Capture the cell that displays the provided text and extract its (x, y) central coordinate. 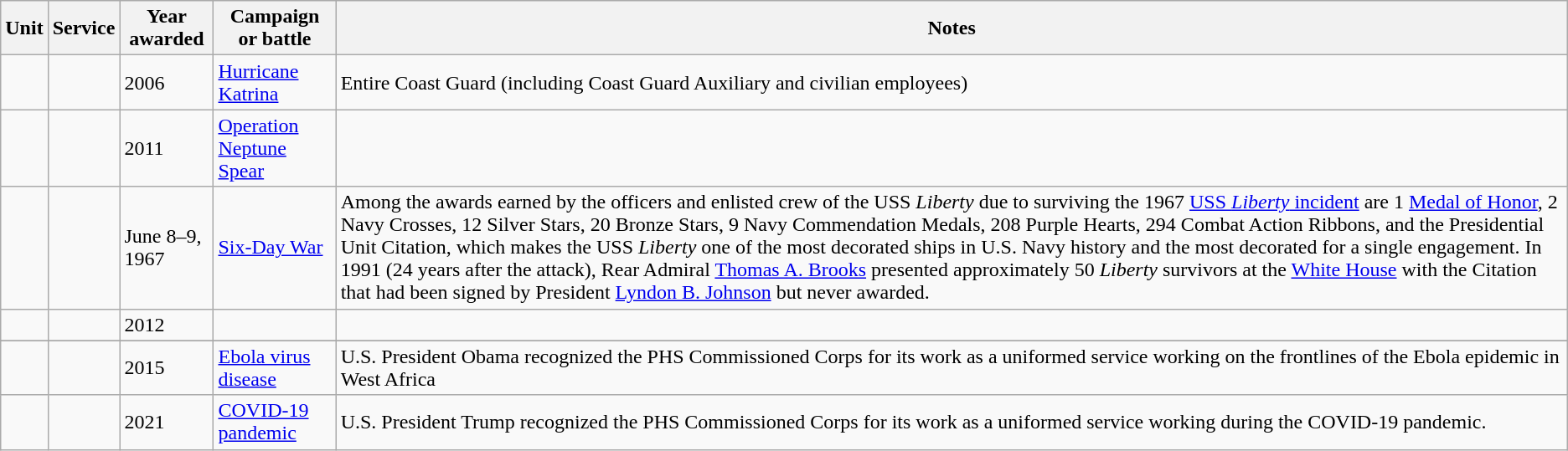
Entire Coast Guard (including Coast Guard Auxiliary and civilian employees) (952, 82)
2006 (167, 82)
Hurricane Katrina (275, 82)
2012 (167, 325)
Year awarded (167, 28)
Notes (952, 28)
Six-Day War (275, 248)
COVID-19 pandemic (275, 422)
Campaign or battle (275, 28)
2021 (167, 422)
Ebola virus disease (275, 368)
U.S. President Trump recognized the PHS Commissioned Corps for its work as a uniformed service working during the COVID-19 pandemic. (952, 422)
2011 (167, 148)
Service (84, 28)
June 8–9, 1967 (167, 248)
Unit (24, 28)
Operation Neptune Spear (275, 148)
2015 (167, 368)
